Provide the [X, Y] coordinate of the cell's center where the given text is located.  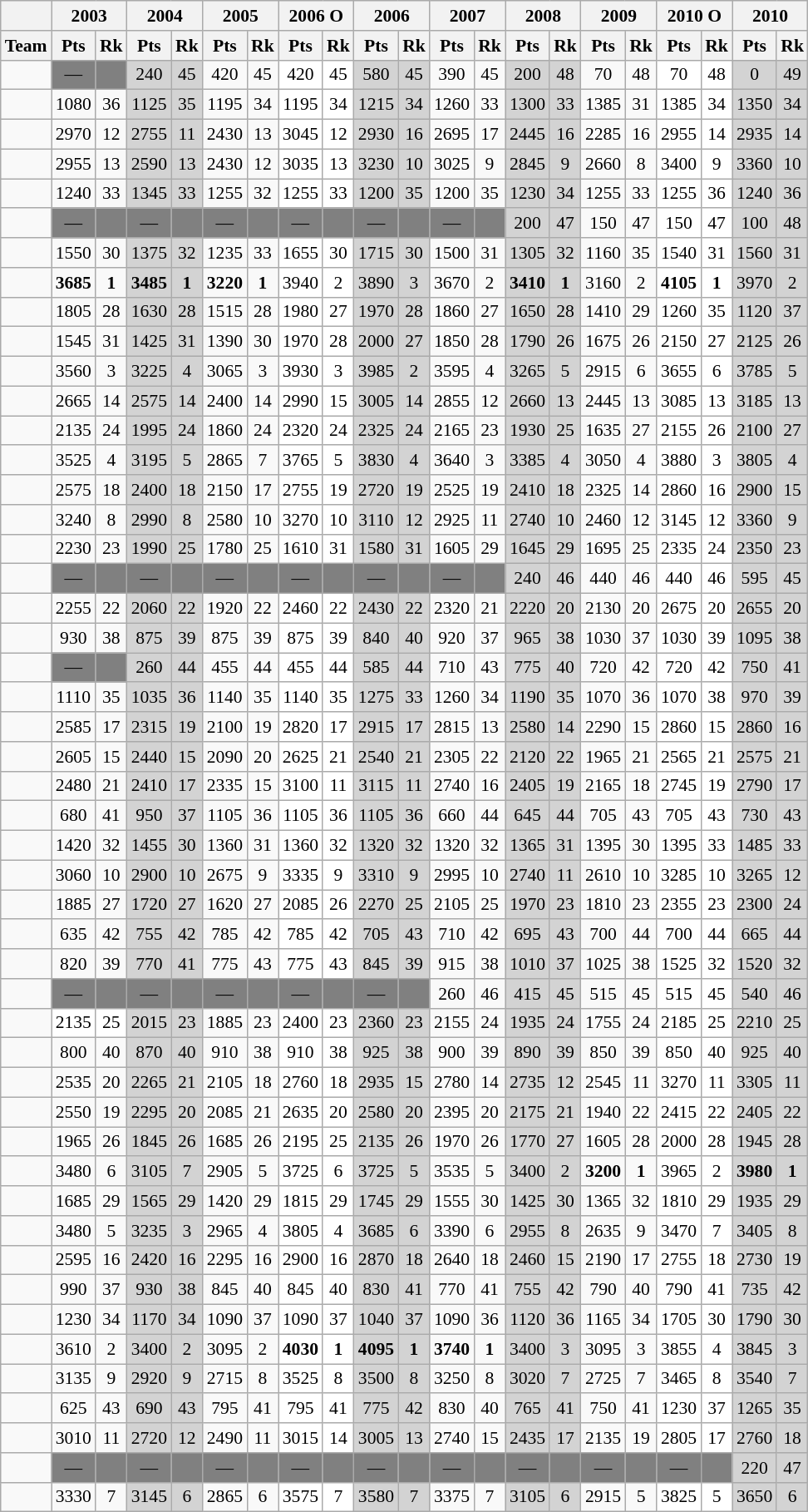
3200 [604, 1172]
2060 [150, 609]
2190 [604, 1260]
1375 [150, 253]
1025 [604, 964]
3785 [755, 372]
2805 [678, 1438]
585 [376, 668]
2725 [604, 1379]
3335 [301, 875]
595 [755, 579]
2595 [73, 1260]
695 [527, 935]
4095 [376, 1349]
1110 [73, 698]
580 [376, 75]
3410 [527, 283]
415 [527, 994]
2745 [678, 786]
1715 [376, 253]
2010 O [695, 16]
2004 [165, 16]
665 [755, 935]
1650 [527, 312]
2605 [73, 757]
3765 [301, 461]
970 [755, 698]
1815 [301, 1201]
2970 [73, 135]
3930 [301, 372]
1675 [604, 342]
920 [452, 638]
765 [527, 1409]
2655 [755, 609]
3135 [73, 1379]
2210 [755, 1023]
3540 [755, 1379]
890 [527, 1053]
1780 [224, 549]
680 [73, 816]
3310 [376, 875]
635 [73, 935]
2006 [392, 16]
2545 [604, 1083]
1990 [150, 549]
2790 [755, 786]
1755 [604, 1023]
1040 [376, 1320]
2590 [150, 164]
3610 [73, 1349]
2130 [604, 609]
3110 [376, 520]
2285 [604, 135]
100 [755, 224]
2315 [150, 727]
1520 [755, 964]
2395 [452, 1112]
1350 [755, 105]
2870 [376, 1260]
2540 [376, 757]
3230 [376, 164]
3020 [527, 1379]
1125 [150, 105]
2715 [224, 1379]
1515 [224, 312]
1080 [73, 105]
2525 [452, 490]
4105 [678, 283]
3560 [73, 372]
3500 [376, 1379]
2420 [150, 1260]
3670 [452, 283]
1620 [224, 905]
3225 [150, 372]
1035 [150, 698]
1770 [527, 1142]
2175 [527, 1112]
2535 [73, 1083]
1560 [755, 253]
3330 [73, 1497]
2350 [755, 549]
2930 [376, 135]
965 [527, 638]
1455 [150, 846]
3250 [452, 1379]
1645 [527, 549]
2255 [73, 609]
2855 [452, 401]
2820 [301, 727]
2090 [224, 757]
2735 [527, 1083]
1305 [527, 253]
1485 [755, 846]
1235 [224, 253]
1265 [755, 1409]
3050 [604, 461]
2965 [224, 1231]
3010 [73, 1438]
3305 [755, 1083]
3655 [678, 372]
2695 [452, 135]
0 [755, 75]
990 [73, 1290]
2845 [527, 164]
3185 [755, 401]
870 [150, 1053]
2360 [376, 1023]
1525 [678, 964]
915 [452, 964]
2640 [452, 1260]
1565 [150, 1201]
1745 [376, 1201]
800 [73, 1053]
1540 [678, 253]
3740 [452, 1349]
3100 [301, 786]
3390 [452, 1231]
3970 [755, 283]
3985 [376, 372]
2305 [452, 757]
2995 [452, 875]
2730 [755, 1260]
3405 [755, 1231]
2780 [452, 1083]
2120 [527, 757]
3285 [678, 875]
2905 [224, 1172]
49 [792, 75]
1190 [527, 698]
1635 [604, 431]
3830 [376, 461]
390 [452, 75]
3980 [755, 1172]
1555 [452, 1201]
1610 [301, 549]
2008 [544, 16]
660 [452, 816]
3060 [73, 875]
3890 [376, 283]
1160 [604, 253]
3640 [452, 461]
3235 [150, 1231]
625 [73, 1409]
2610 [604, 875]
3035 [301, 164]
3845 [755, 1349]
2006 O [316, 16]
2415 [678, 1112]
2440 [150, 757]
730 [755, 816]
3650 [755, 1497]
840 [376, 638]
2185 [678, 1023]
1720 [150, 905]
2220 [527, 609]
3085 [678, 401]
1170 [150, 1320]
2125 [755, 342]
2355 [678, 905]
2480 [73, 786]
2230 [73, 549]
3575 [301, 1497]
3065 [224, 372]
3965 [678, 1172]
3470 [678, 1231]
1705 [678, 1320]
3580 [376, 1497]
2265 [150, 1083]
1980 [301, 312]
1695 [604, 549]
3195 [150, 461]
3535 [452, 1172]
Team [27, 46]
1165 [604, 1320]
2490 [224, 1438]
2435 [527, 1438]
3825 [678, 1497]
1275 [376, 698]
1845 [150, 1142]
3015 [301, 1438]
1215 [376, 105]
1580 [376, 549]
900 [452, 1053]
3595 [452, 372]
1390 [224, 342]
220 [755, 1468]
645 [527, 816]
2270 [376, 905]
735 [755, 1290]
4030 [301, 1349]
1920 [224, 609]
1945 [755, 1142]
1095 [755, 638]
540 [755, 994]
1995 [150, 431]
1655 [301, 253]
1850 [452, 342]
2003 [90, 16]
3465 [678, 1379]
1930 [527, 431]
1630 [150, 312]
2565 [678, 757]
2920 [150, 1379]
2300 [755, 905]
2010 [770, 16]
2925 [452, 520]
3025 [452, 164]
820 [73, 964]
3375 [452, 1497]
1010 [527, 964]
2009 [618, 16]
2007 [467, 16]
2195 [301, 1142]
690 [150, 1409]
2005 [241, 16]
3240 [73, 520]
3855 [678, 1349]
3045 [301, 135]
3485 [150, 283]
1300 [527, 105]
1805 [73, 312]
2665 [73, 401]
2815 [452, 727]
3880 [678, 461]
3385 [527, 461]
1545 [73, 342]
2550 [73, 1112]
3115 [376, 786]
2290 [604, 727]
3220 [224, 283]
950 [150, 816]
1345 [150, 194]
1500 [452, 253]
1940 [604, 1112]
2015 [150, 1023]
1550 [73, 253]
2625 [301, 757]
3160 [604, 283]
2585 [73, 727]
3940 [301, 283]
1410 [604, 312]
